Return (X, Y) of the center of cell containing provided text 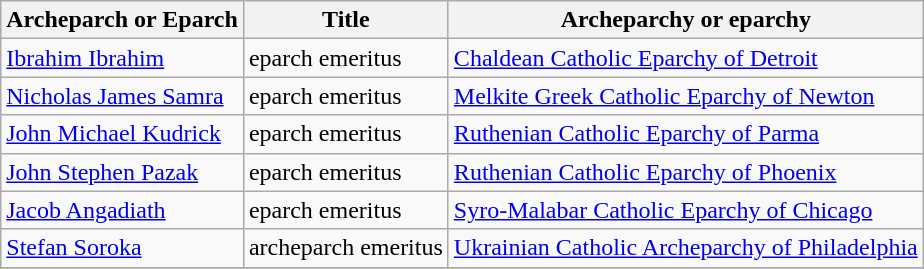
John Michael Kudrick (122, 134)
Chaldean Catholic Eparchy of Detroit (686, 58)
Archeparchy or eparchy (686, 20)
Ruthenian Catholic Eparchy of Parma (686, 134)
Ruthenian Catholic Eparchy of Phoenix (686, 172)
Jacob Angadiath (122, 210)
archeparch emeritus (346, 248)
Nicholas James Samra (122, 96)
Stefan Soroka (122, 248)
Melkite Greek Catholic Eparchy of Newton (686, 96)
Syro-Malabar Catholic Eparchy of Chicago (686, 210)
Title (346, 20)
John Stephen Pazak (122, 172)
Archeparch or Eparch (122, 20)
Ukrainian Catholic Archeparchy of Philadelphia (686, 248)
Ibrahim Ibrahim (122, 58)
